Locate the cell with the specified text and output its (X, Y) center coordinate. 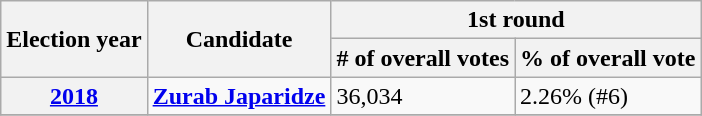
36,034 (423, 96)
2.26% (#6) (608, 96)
Zurab Japaridze (239, 96)
Candidate (239, 39)
2018 (74, 96)
1st round (516, 20)
% of overall vote (608, 58)
# of overall votes (423, 58)
Election year (74, 39)
